Scan for the cell matching the given text and deliver its (x, y) coordinate at center. 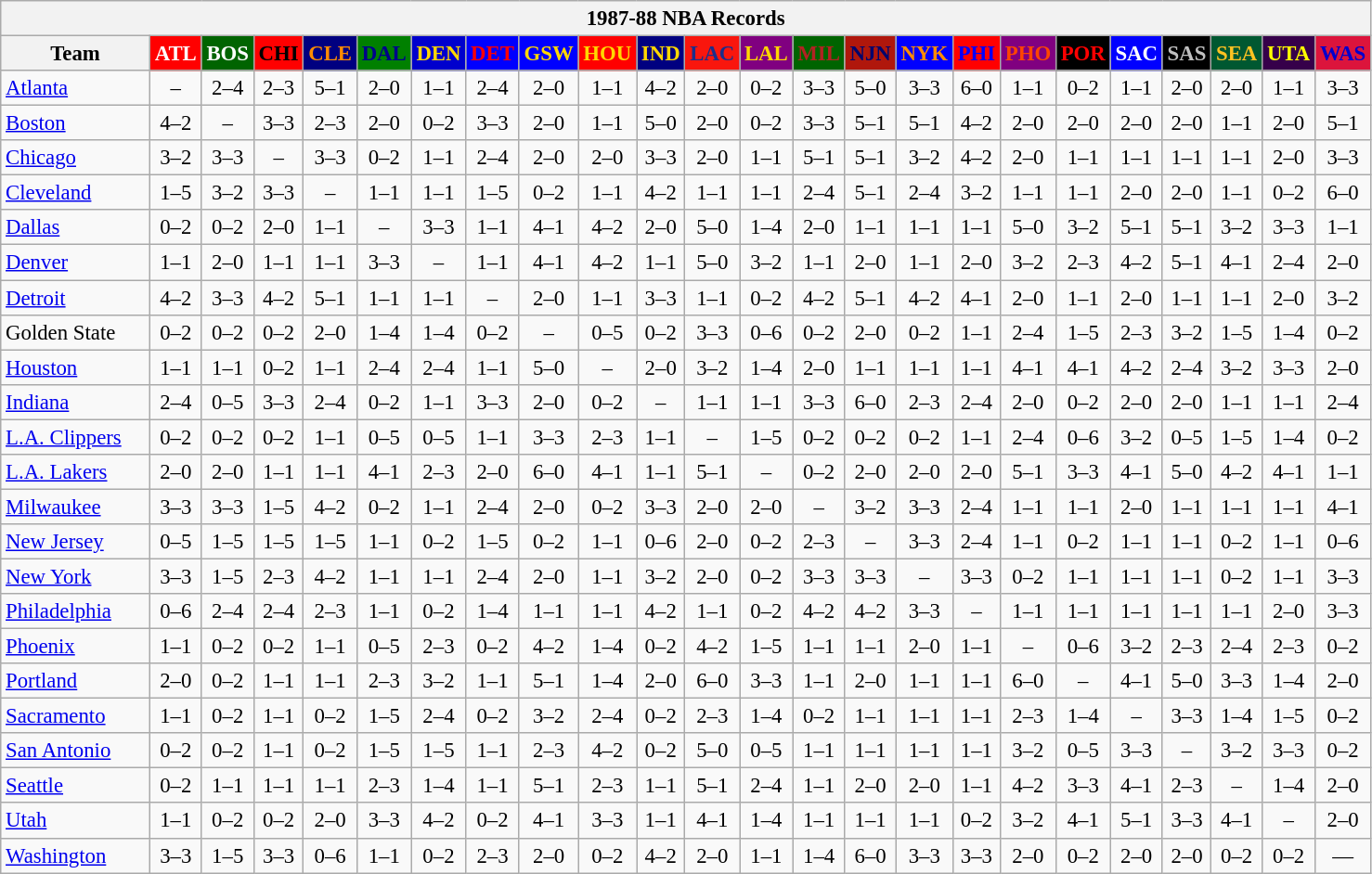
SEA (1236, 54)
1987-88 NBA Records (686, 19)
Portland (76, 681)
Washington (76, 855)
Detroit (76, 298)
ATL (175, 54)
MIL (819, 54)
BOS (227, 54)
PHI (977, 54)
DAL (384, 54)
GSW (549, 54)
CLE (330, 54)
IND (661, 54)
NJN (871, 54)
HOU (607, 54)
DET (492, 54)
Phoenix (76, 647)
POR (1082, 54)
Dallas (76, 227)
LAL (767, 54)
Boston (76, 123)
Houston (76, 367)
Milwaukee (76, 507)
DEN (438, 54)
Indiana (76, 402)
CHI (278, 54)
Team (76, 54)
Atlanta (76, 88)
Seattle (76, 786)
PHO (1028, 54)
L.A. Lakers (76, 472)
WAS (1343, 54)
New York (76, 576)
Chicago (76, 158)
New Jersey (76, 542)
SAS (1186, 54)
Denver (76, 263)
Cleveland (76, 193)
Golden State (76, 332)
UTA (1288, 54)
LAC (713, 54)
NYK (925, 54)
L.A. Clippers (76, 437)
— (1343, 855)
Philadelphia (76, 611)
SAC (1136, 54)
Sacramento (76, 716)
San Antonio (76, 751)
Utah (76, 821)
